From the cell containing the given text, extract its center point as [x, y] coordinate. 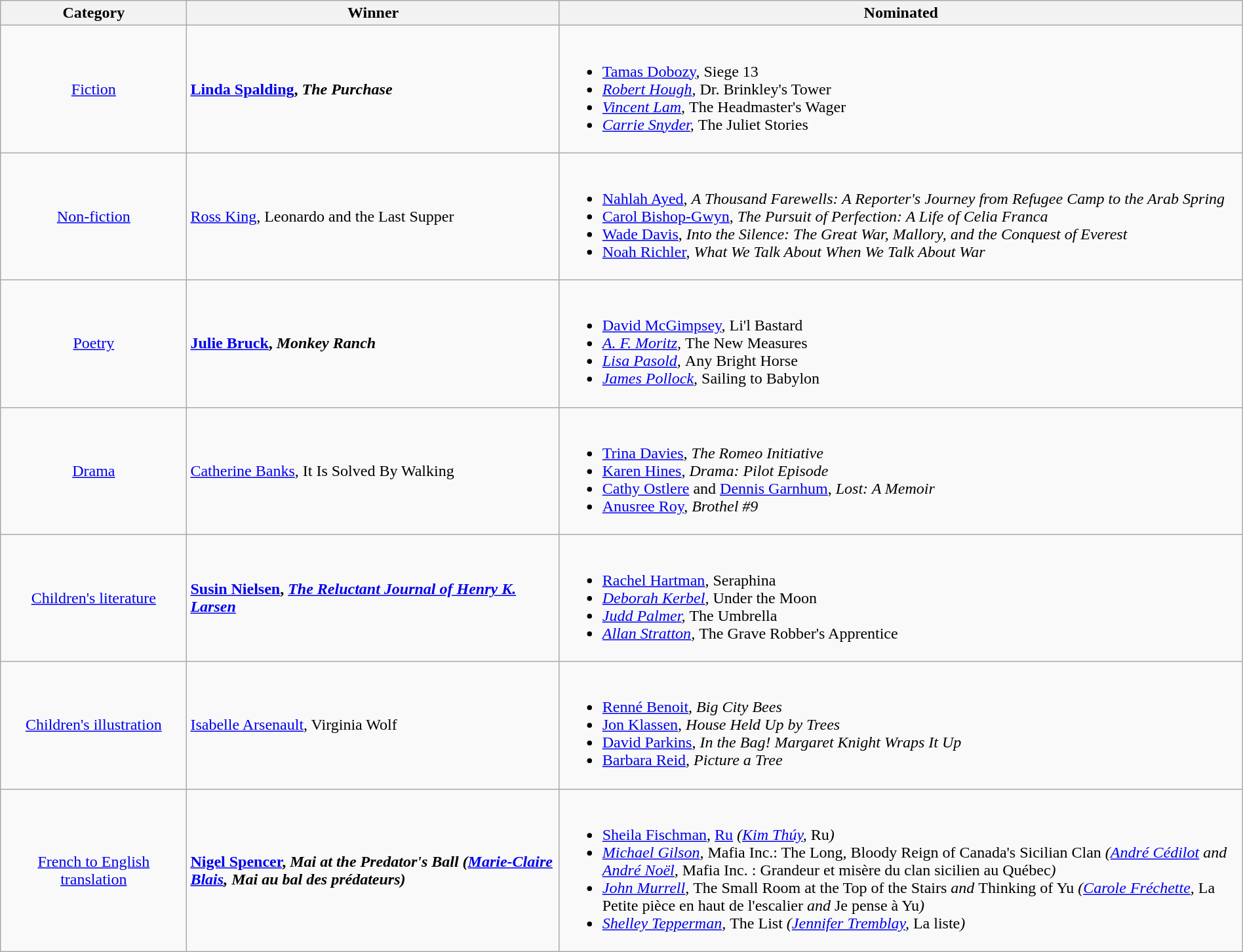
Renné Benoit, Big City BeesJon Klassen, House Held Up by TreesDavid Parkins, In the Bag! Margaret Knight Wraps It UpBarbara Reid, Picture a Tree [901, 725]
Tamas Dobozy, Siege 13Robert Hough, Dr. Brinkley's TowerVincent Lam, The Headmaster's WagerCarrie Snyder, The Juliet Stories [901, 89]
David McGimpsey, Li'l BastardA. F. Moritz, The New MeasuresLisa Pasold, Any Bright HorseJames Pollock, Sailing to Babylon [901, 344]
Susin Nielsen, The Reluctant Journal of Henry K. Larsen [373, 598]
Catherine Banks, It Is Solved By Walking [373, 471]
Isabelle Arsenault, Virginia Wolf [373, 725]
Julie Bruck, Monkey Ranch [373, 344]
Children's literature [94, 598]
Drama [94, 471]
Winner [373, 13]
Ross King, Leonardo and the Last Supper [373, 216]
Linda Spalding, The Purchase [373, 89]
Poetry [94, 344]
Nigel Spencer, Mai at the Predator's Ball (Marie-Claire Blais, Mai au bal des prédateurs) [373, 870]
Category [94, 13]
Trina Davies, The Romeo InitiativeKaren Hines, Drama: Pilot EpisodeCathy Ostlere and Dennis Garnhum, Lost: A MemoirAnusree Roy, Brothel #9 [901, 471]
Fiction [94, 89]
Nominated [901, 13]
Non-fiction [94, 216]
French to English translation [94, 870]
Children's illustration [94, 725]
Rachel Hartman, SeraphinaDeborah Kerbel, Under the MoonJudd Palmer, The UmbrellaAllan Stratton, The Grave Robber's Apprentice [901, 598]
